Pinpoint the cell where the given text exists, returning its (X, Y) midpoint coordinate. 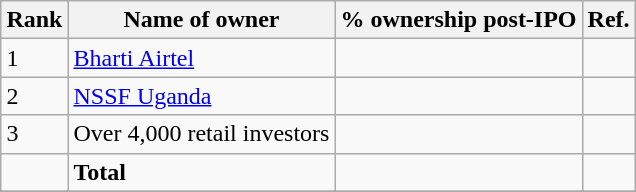
1 (34, 58)
Bharti Airtel (202, 58)
Ref. (608, 20)
NSSF Uganda (202, 96)
Rank (34, 20)
% ownership post-IPO (458, 20)
2 (34, 96)
Over 4,000 retail investors (202, 134)
Name of owner (202, 20)
3 (34, 134)
Total (202, 172)
